Return the (X, Y) coordinate for the center point of the cell that contains the specified text.  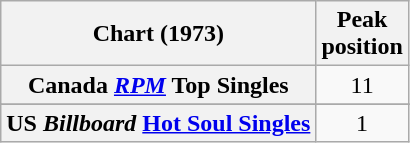
Canada RPM Top Singles (158, 85)
Chart (1973) (158, 34)
11 (362, 85)
1 (362, 123)
US Billboard Hot Soul Singles (158, 123)
Peakposition (362, 34)
